Extract the [X, Y] coordinate from the center of the cell holding the provided text.  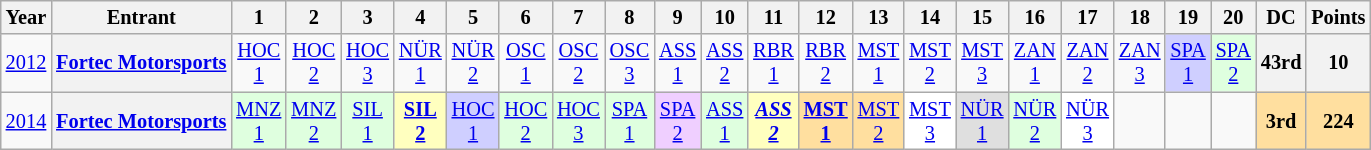
7 [578, 17]
6 [526, 17]
15 [982, 17]
17 [1088, 17]
3rd [1281, 121]
12 [826, 17]
3 [368, 17]
ZAN1 [1034, 63]
OSC2 [578, 63]
OSC1 [526, 63]
RBR2 [826, 63]
OSC3 [630, 63]
11 [773, 17]
SIL2 [420, 121]
14 [930, 17]
NÜR3 [1088, 121]
MNZ1 [258, 121]
1 [258, 17]
2012 [26, 63]
43rd [1281, 63]
20 [1234, 17]
SIL1 [368, 121]
RBR1 [773, 63]
224 [1338, 121]
MNZ2 [314, 121]
Entrant [141, 17]
4 [420, 17]
16 [1034, 17]
DC [1281, 17]
ZAN2 [1088, 63]
9 [678, 17]
ZAN3 [1140, 63]
2 [314, 17]
5 [474, 17]
8 [630, 17]
18 [1140, 17]
Year [26, 17]
19 [1188, 17]
2014 [26, 121]
13 [879, 17]
Points [1338, 17]
